Return the [x, y] coordinate for the center point of the cell that contains the specified text.  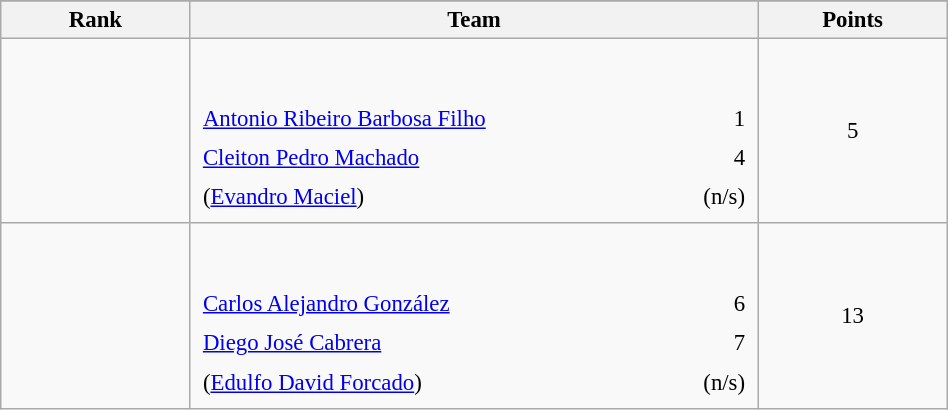
Carlos Alejandro González 6 Diego José Cabrera 7 (Edulfo David Forcado) (n/s) [474, 316]
(Edulfo David Forcado) [426, 382]
Carlos Alejandro González [426, 304]
Points [852, 20]
6 [704, 304]
Rank [96, 20]
(Evandro Maciel) [432, 197]
4 [708, 158]
Antonio Ribeiro Barbosa Filho 1 Cleiton Pedro Machado 4 (Evandro Maciel) (n/s) [474, 132]
13 [852, 316]
Team [474, 20]
Antonio Ribeiro Barbosa Filho [432, 119]
Diego José Cabrera [426, 343]
7 [704, 343]
Cleiton Pedro Machado [432, 158]
1 [708, 119]
5 [852, 132]
